Identify which cell holds the provided text, then report its [x, y] central coordinate. 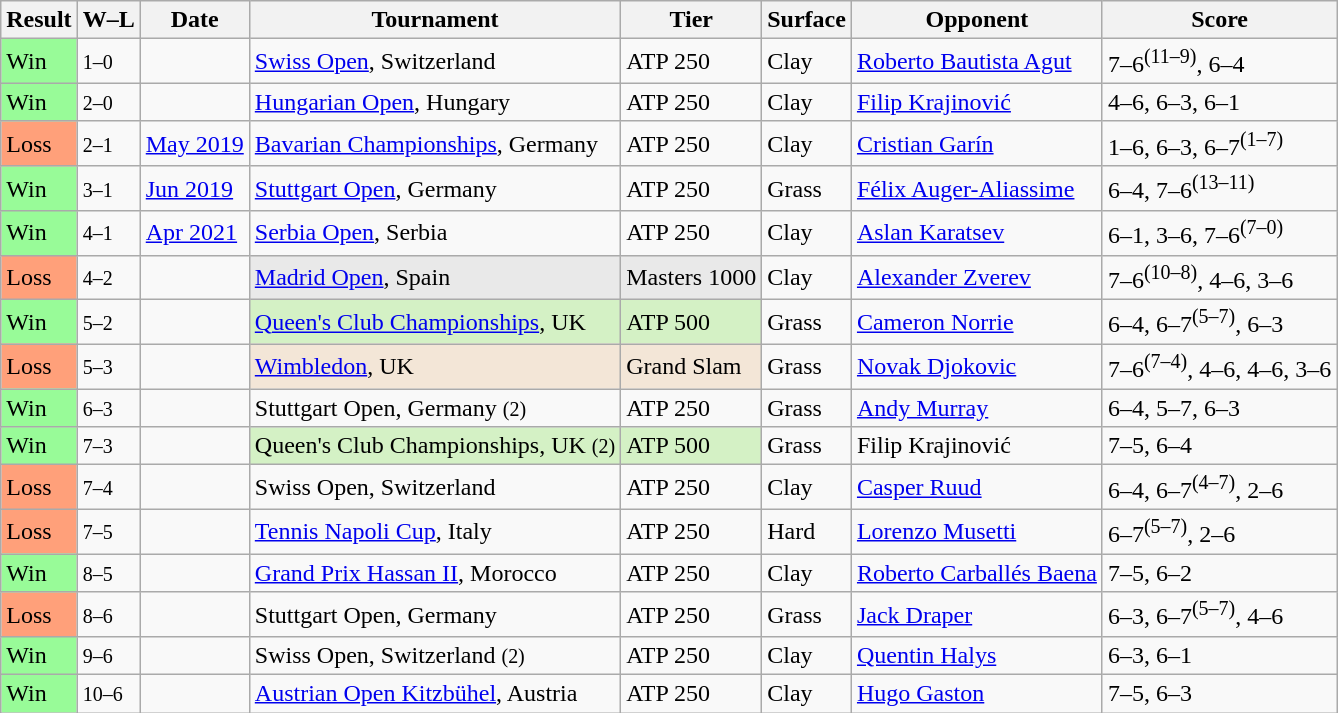
Result [39, 20]
7–5, 6–3 [1219, 694]
6–4, 6–7(5–7), 6–3 [1219, 322]
7–6(7–4), 4–6, 4–6, 3–6 [1219, 366]
6–4, 7–6(13–11) [1219, 188]
Grand Slam [692, 366]
Apr 2021 [194, 234]
Hugo Gaston [976, 694]
Cameron Norrie [976, 322]
2–0 [108, 102]
7–4 [108, 488]
Tennis Napoli Cup, Italy [434, 532]
May 2019 [194, 144]
Bavarian Championships, Germany [434, 144]
6–3 [108, 408]
Quentin Halys [976, 656]
6–3, 6–1 [1219, 656]
Roberto Bautista Agut [976, 62]
Hungarian Open, Hungary [434, 102]
Cristian Garín [976, 144]
Queen's Club Championships, UK [434, 322]
5–3 [108, 366]
Queen's Club Championships, UK (2) [434, 446]
Stuttgart Open, Germany (2) [434, 408]
9–6 [108, 656]
7–6(11–9), 6–4 [1219, 62]
4–6, 6–3, 6–1 [1219, 102]
Date [194, 20]
Jack Draper [976, 614]
Madrid Open, Spain [434, 278]
Casper Ruud [976, 488]
6–7(5–7), 2–6 [1219, 532]
Swiss Open, Switzerland (2) [434, 656]
10–6 [108, 694]
Score [1219, 20]
3–1 [108, 188]
Surface [807, 20]
Hard [807, 532]
1–0 [108, 62]
Masters 1000 [692, 278]
7–5 [108, 532]
6–4, 5–7, 6–3 [1219, 408]
Andy Murray [976, 408]
6–1, 3–6, 7–6(7–0) [1219, 234]
Roberto Carballés Baena [976, 573]
4–2 [108, 278]
1–6, 6–3, 6–7(1–7) [1219, 144]
Tournament [434, 20]
6–4, 6–7(4–7), 2–6 [1219, 488]
2–1 [108, 144]
Lorenzo Musetti [976, 532]
8–6 [108, 614]
Austrian Open Kitzbühel, Austria [434, 694]
Aslan Karatsev [976, 234]
Wimbledon, UK [434, 366]
4–1 [108, 234]
7–3 [108, 446]
8–5 [108, 573]
6–3, 6–7(5–7), 4–6 [1219, 614]
W–L [108, 20]
7–5, 6–4 [1219, 446]
Jun 2019 [194, 188]
Serbia Open, Serbia [434, 234]
Grand Prix Hassan II, Morocco [434, 573]
Novak Djokovic [976, 366]
7–6(10–8), 4–6, 3–6 [1219, 278]
Félix Auger-Aliassime [976, 188]
5–2 [108, 322]
Tier [692, 20]
Opponent [976, 20]
7–5, 6–2 [1219, 573]
Alexander Zverev [976, 278]
